Return [X, Y] of the center of cell containing provided text 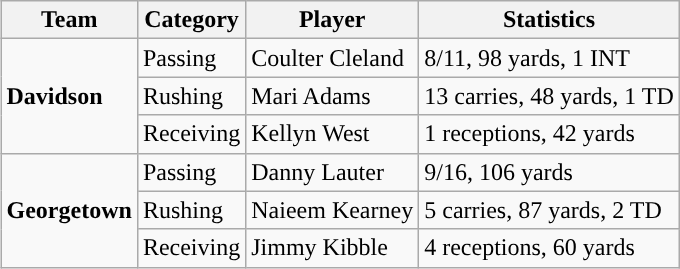
9/16, 106 yards [550, 172]
Statistics [550, 20]
Player [332, 20]
Georgetown [69, 210]
13 carries, 48 yards, 1 TD [550, 96]
Coulter Cleland [332, 58]
5 carries, 87 yards, 2 TD [550, 210]
Kellyn West [332, 134]
Davidson [69, 96]
Danny Lauter [332, 172]
Naieem Kearney [332, 210]
8/11, 98 yards, 1 INT [550, 58]
Mari Adams [332, 96]
Category [191, 20]
4 receptions, 60 yards [550, 248]
Team [69, 20]
Jimmy Kibble [332, 248]
1 receptions, 42 yards [550, 134]
